For the text-containing cell, return its midpoint in (X, Y) coordinate format. 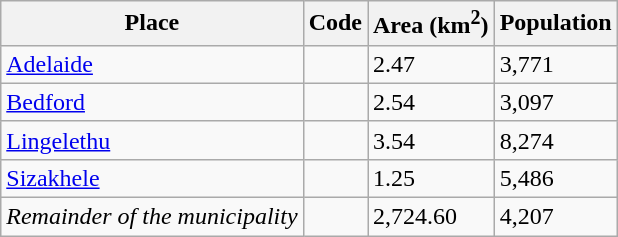
4,207 (556, 217)
Adelaide (152, 64)
Code (335, 24)
2,724.60 (432, 217)
Area (km2) (432, 24)
Bedford (152, 102)
2.54 (432, 102)
3,771 (556, 64)
5,486 (556, 178)
Place (152, 24)
3,097 (556, 102)
Remainder of the municipality (152, 217)
Population (556, 24)
8,274 (556, 140)
1.25 (432, 178)
3.54 (432, 140)
Sizakhele (152, 178)
Lingelethu (152, 140)
2.47 (432, 64)
